Locate the cell with the specified text and output its (X, Y) center coordinate. 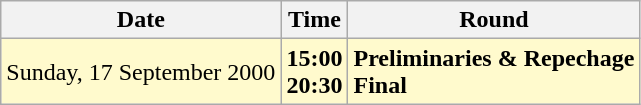
Date (141, 20)
15:0020:30 (314, 72)
Round (494, 20)
Sunday, 17 September 2000 (141, 72)
Preliminaries & RepechageFinal (494, 72)
Time (314, 20)
